Search for the cell housing the specified text and yield its (X, Y) center coordinate. 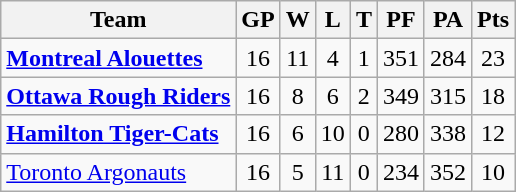
Montreal Alouettes (118, 58)
349 (400, 96)
284 (448, 58)
Hamilton Tiger-Cats (118, 134)
Team (118, 20)
PF (400, 20)
1 (364, 58)
Ottawa Rough Riders (118, 96)
12 (494, 134)
315 (448, 96)
GP (258, 20)
T (364, 20)
8 (298, 96)
4 (332, 58)
PA (448, 20)
23 (494, 58)
2 (364, 96)
18 (494, 96)
L (332, 20)
Toronto Argonauts (118, 172)
Pts (494, 20)
352 (448, 172)
338 (448, 134)
234 (400, 172)
5 (298, 172)
280 (400, 134)
W (298, 20)
351 (400, 58)
